Locate the cell with the specified text and output its (X, Y) center coordinate. 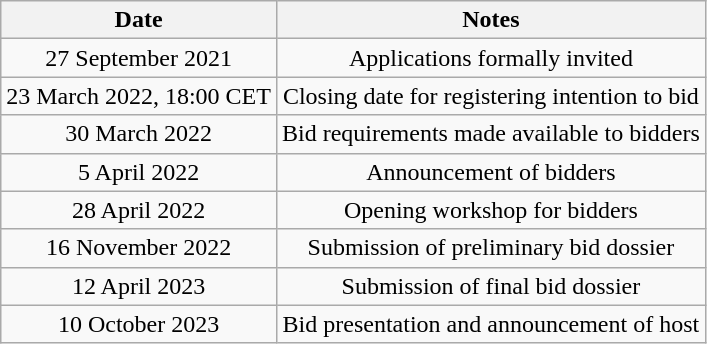
27 September 2021 (139, 58)
5 April 2022 (139, 172)
30 March 2022 (139, 134)
Date (139, 20)
Announcement of bidders (490, 172)
Submission of preliminary bid dossier (490, 248)
10 October 2023 (139, 324)
Notes (490, 20)
Closing date for registering intention to bid (490, 96)
28 April 2022 (139, 210)
12 April 2023 (139, 286)
Opening workshop for bidders (490, 210)
Bid presentation and announcement of host (490, 324)
Bid requirements made available to bidders (490, 134)
Applications formally invited (490, 58)
23 March 2022, 18:00 CET (139, 96)
Submission of final bid dossier (490, 286)
16 November 2022 (139, 248)
